Detect which cell encompasses the target text, then output its (X, Y) center coordinate. 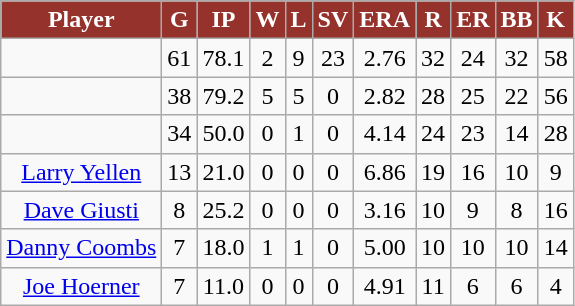
Dave Giusti (82, 210)
78.1 (224, 58)
2.76 (385, 58)
11 (434, 286)
R (434, 20)
Player (82, 20)
34 (180, 134)
21.0 (224, 172)
ER (473, 20)
IP (224, 20)
3.16 (385, 210)
BB (516, 20)
W (268, 20)
SV (333, 20)
6.86 (385, 172)
79.2 (224, 96)
K (556, 20)
ERA (385, 20)
19 (434, 172)
L (298, 20)
25 (473, 96)
18.0 (224, 248)
50.0 (224, 134)
56 (556, 96)
61 (180, 58)
11.0 (224, 286)
4 (556, 286)
25.2 (224, 210)
4.14 (385, 134)
58 (556, 58)
38 (180, 96)
Danny Coombs (82, 248)
Joe Hoerner (82, 286)
2.82 (385, 96)
5.00 (385, 248)
Larry Yellen (82, 172)
2 (268, 58)
13 (180, 172)
4.91 (385, 286)
22 (516, 96)
G (180, 20)
